Return [x, y] of the center of cell containing provided text 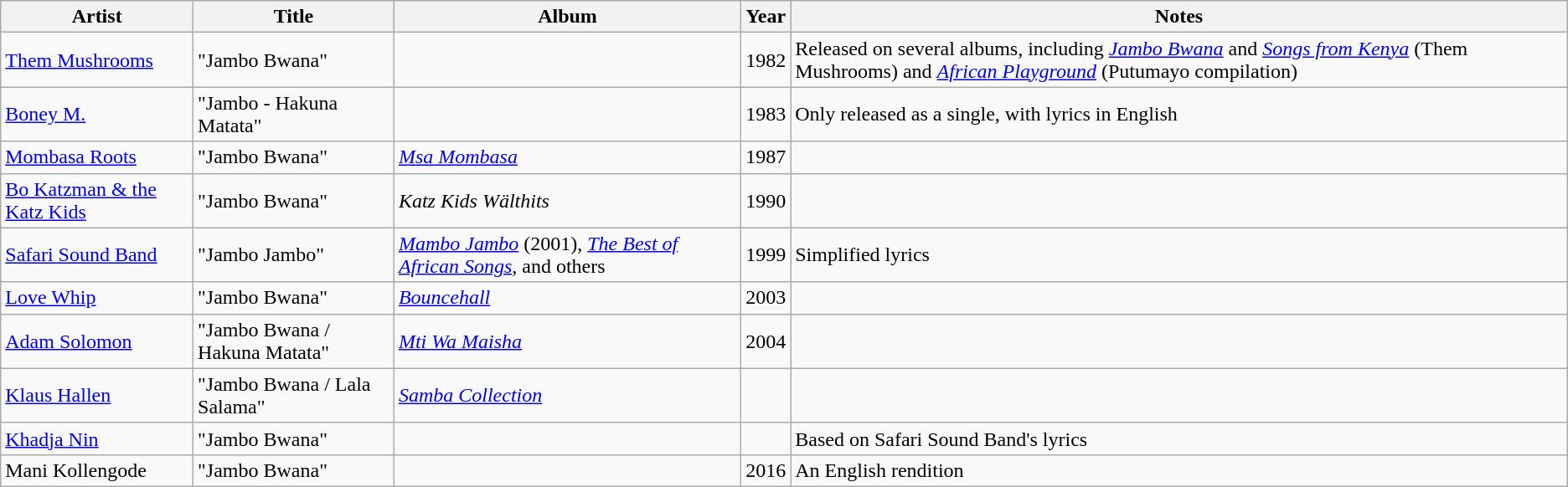
2004 [766, 341]
Based on Safari Sound Band's lyrics [1179, 438]
1983 [766, 114]
1987 [766, 157]
Released on several albums, including Jambo Bwana and Songs from Kenya (Them Mushrooms) and African Playground (Putumayo compilation) [1179, 60]
Them Mushrooms [97, 60]
Notes [1179, 17]
Title [294, 17]
1982 [766, 60]
Year [766, 17]
2003 [766, 298]
Msa Mombasa [567, 157]
"Jambo - Hakuna Matata" [294, 114]
Album [567, 17]
Boney M. [97, 114]
Mombasa Roots [97, 157]
Mani Kollengode [97, 470]
Safari Sound Band [97, 254]
Bo Katzman & the Katz Kids [97, 201]
Love Whip [97, 298]
Katz Kids Wälthits [567, 201]
Klaus Hallen [97, 395]
An English rendition [1179, 470]
Khadja Nin [97, 438]
Samba Collection [567, 395]
1990 [766, 201]
"Jambo Jambo" [294, 254]
2016 [766, 470]
Adam Solomon [97, 341]
Mti Wa Maisha [567, 341]
Simplified lyrics [1179, 254]
1999 [766, 254]
Mambo Jambo (2001), The Best of African Songs, and others [567, 254]
Only released as a single, with lyrics in English [1179, 114]
"Jambo Bwana / Lala Salama" [294, 395]
Artist [97, 17]
"Jambo Bwana / Hakuna Matata" [294, 341]
Bouncehall [567, 298]
